Search for the cell housing the specified text and yield its [x, y] center coordinate. 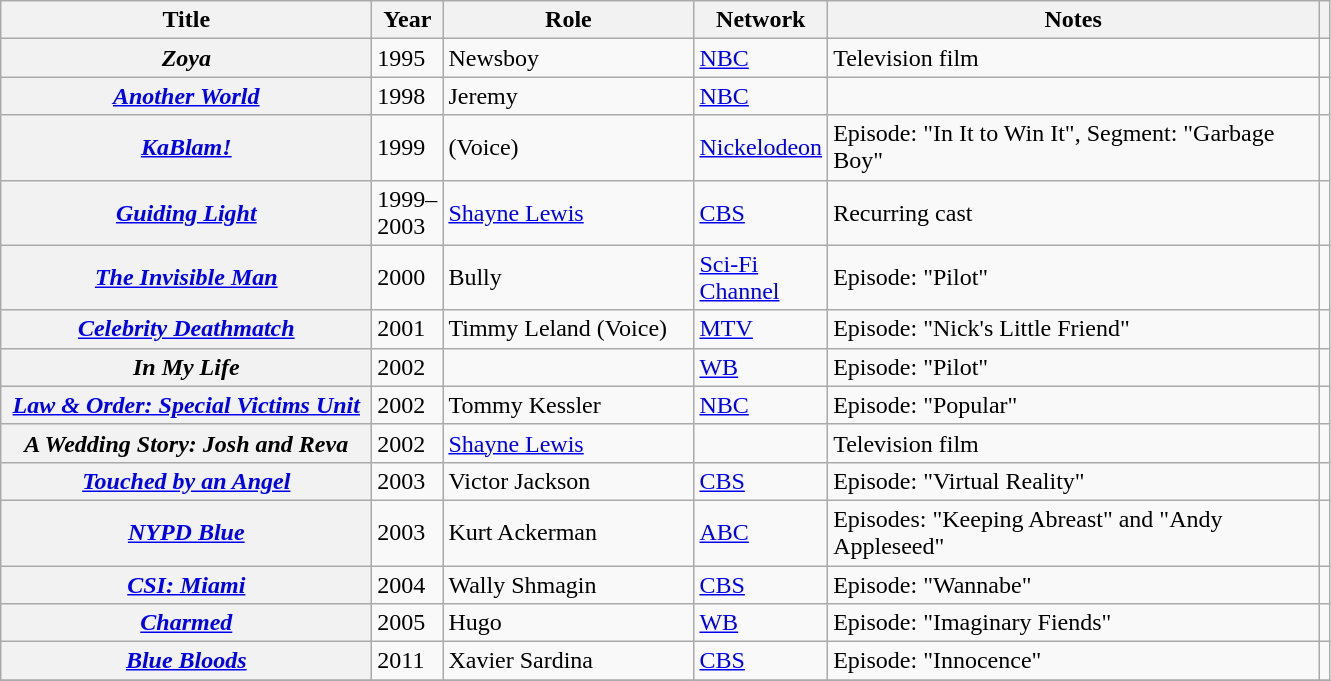
Another World [186, 96]
Celebrity Deathmatch [186, 329]
Hugo [568, 623]
Victor Jackson [568, 481]
2011 [408, 661]
Recurring cast [1074, 212]
Timmy Leland (Voice) [568, 329]
Kurt Ackerman [568, 532]
CSI: Miami [186, 585]
2001 [408, 329]
Episodes: "Keeping Abreast" and "Andy Appleseed" [1074, 532]
2004 [408, 585]
Guiding Light [186, 212]
Role [568, 20]
1998 [408, 96]
Network [761, 20]
Tommy Kessler [568, 405]
(Voice) [568, 148]
Law & Order: Special Victims Unit [186, 405]
MTV [761, 329]
2000 [408, 278]
1995 [408, 58]
NYPD Blue [186, 532]
Episode: "Virtual Reality" [1074, 481]
The Invisible Man [186, 278]
ABC [761, 532]
1999–2003 [408, 212]
Nickelodeon [761, 148]
1999 [408, 148]
Jeremy [568, 96]
Xavier Sardina [568, 661]
Notes [1074, 20]
Touched by an Angel [186, 481]
Episode: "Innocence" [1074, 661]
A Wedding Story: Josh and Reva [186, 443]
Wally Shmagin [568, 585]
Sci-Fi Channel [761, 278]
Episode: "Wannabe" [1074, 585]
2005 [408, 623]
Title [186, 20]
Charmed [186, 623]
Bully [568, 278]
Blue Bloods [186, 661]
Zoya [186, 58]
Year [408, 20]
Newsboy [568, 58]
Episode: "Imaginary Fiends" [1074, 623]
In My Life [186, 367]
Episode: "Nick's Little Friend" [1074, 329]
Episode: "In It to Win It", Segment: "Garbage Boy" [1074, 148]
KaBlam! [186, 148]
Episode: "Popular" [1074, 405]
